Output the [X, Y] coordinate of the center of the cell containing the given text.  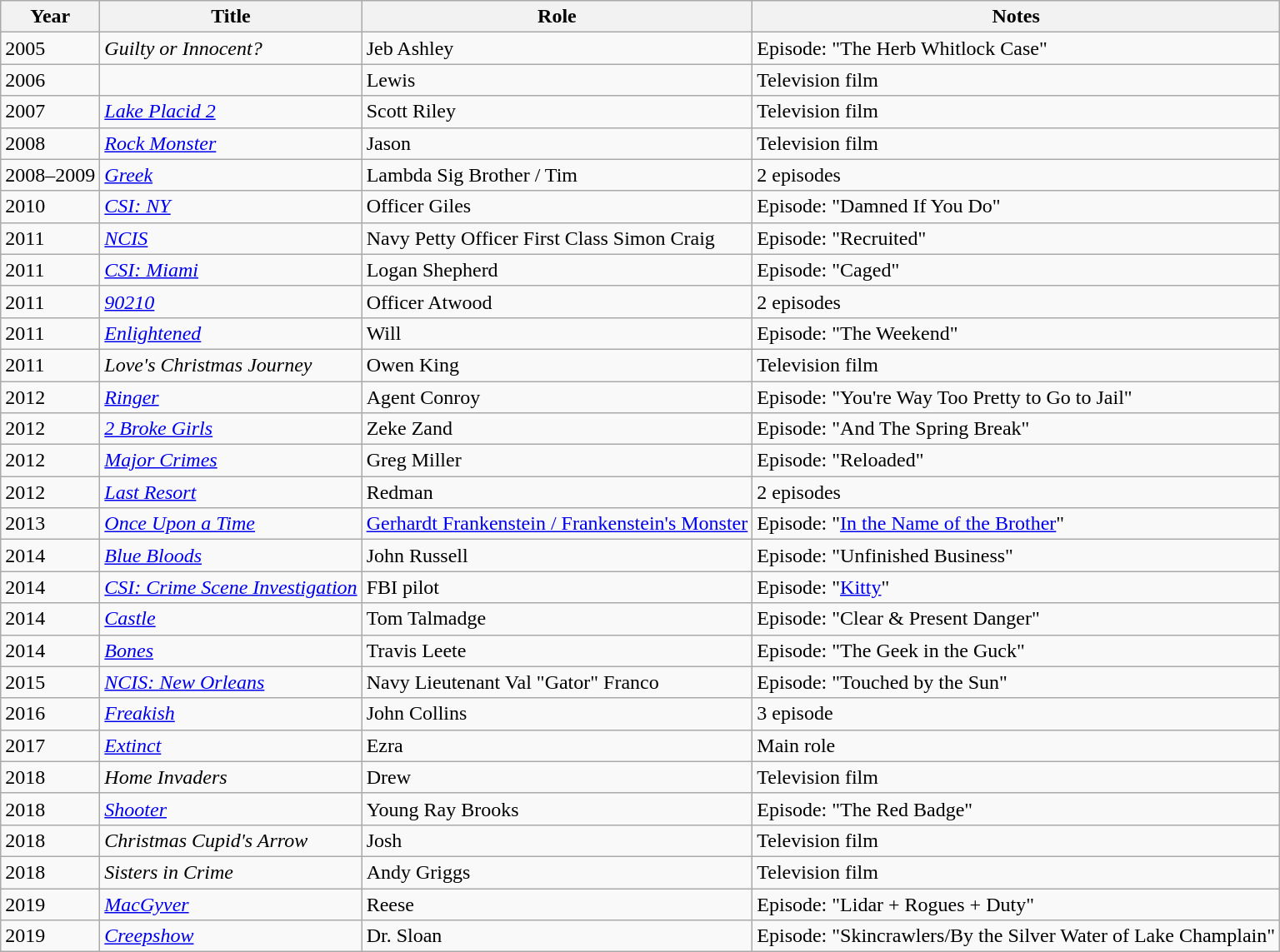
Episode: "Reloaded" [1017, 461]
John Collins [557, 714]
2006 [50, 80]
3 episode [1017, 714]
2017 [50, 745]
2008–2009 [50, 175]
Love's Christmas Journey [231, 365]
Castle [231, 619]
Christmas Cupid's Arrow [231, 840]
Episode: "Clear & Present Danger" [1017, 619]
Sisters in Crime [231, 872]
Owen King [557, 365]
Reese [557, 904]
Once Upon a Time [231, 524]
Episode: "Damned If You Do" [1017, 207]
2007 [50, 112]
Ringer [231, 397]
MacGyver [231, 904]
Title [231, 17]
Young Ray Brooks [557, 809]
Tom Talmadge [557, 619]
Episode: "You're Way Too Pretty to Go to Jail" [1017, 397]
Episode: "Recruited" [1017, 238]
Greg Miller [557, 461]
2005 [50, 48]
Episode: "Skincrawlers/By the Silver Water of Lake Champlain" [1017, 936]
Lake Placid 2 [231, 112]
Lewis [557, 80]
CSI: NY [231, 207]
Blue Bloods [231, 556]
2010 [50, 207]
Creepshow [231, 936]
Extinct [231, 745]
2015 [50, 682]
2016 [50, 714]
Home Invaders [231, 777]
Major Crimes [231, 461]
Agent Conroy [557, 397]
Episode: "The Herb Whitlock Case" [1017, 48]
Episode: "Kitty" [1017, 587]
Episode: "And The Spring Break" [1017, 429]
CSI: Crime Scene Investigation [231, 587]
Year [50, 17]
2 Broke Girls [231, 429]
Rock Monster [231, 143]
Bones [231, 650]
Last Resort [231, 492]
Greek [231, 175]
2013 [50, 524]
Episode: "Unfinished Business" [1017, 556]
Travis Leete [557, 650]
Navy Lieutenant Val "Gator" Franco [557, 682]
Will [557, 333]
2008 [50, 143]
Officer Atwood [557, 302]
Episode: "Lidar + Rogues + Duty" [1017, 904]
Jason [557, 143]
Episode: "In the Name of the Brother" [1017, 524]
Enlightened [231, 333]
CSI: Miami [231, 270]
90210 [231, 302]
Episode: "The Geek in the Guck" [1017, 650]
Andy Griggs [557, 872]
Main role [1017, 745]
Ezra [557, 745]
John Russell [557, 556]
Zeke Zand [557, 429]
Dr. Sloan [557, 936]
Lambda Sig Brother / Tim [557, 175]
Guilty or Innocent? [231, 48]
Episode: "Touched by the Sun" [1017, 682]
Freakish [231, 714]
Episode: "The Weekend" [1017, 333]
Drew [557, 777]
Jeb Ashley [557, 48]
FBI pilot [557, 587]
Navy Petty Officer First Class Simon Craig [557, 238]
Episode: "Caged" [1017, 270]
NCIS [231, 238]
Scott Riley [557, 112]
Officer Giles [557, 207]
Episode: "The Red Badge" [1017, 809]
Notes [1017, 17]
Shooter [231, 809]
Redman [557, 492]
Logan Shepherd [557, 270]
Role [557, 17]
Josh [557, 840]
Gerhardt Frankenstein / Frankenstein's Monster [557, 524]
NCIS: New Orleans [231, 682]
